Identify which cell holds the provided text, then report its (X, Y) central coordinate. 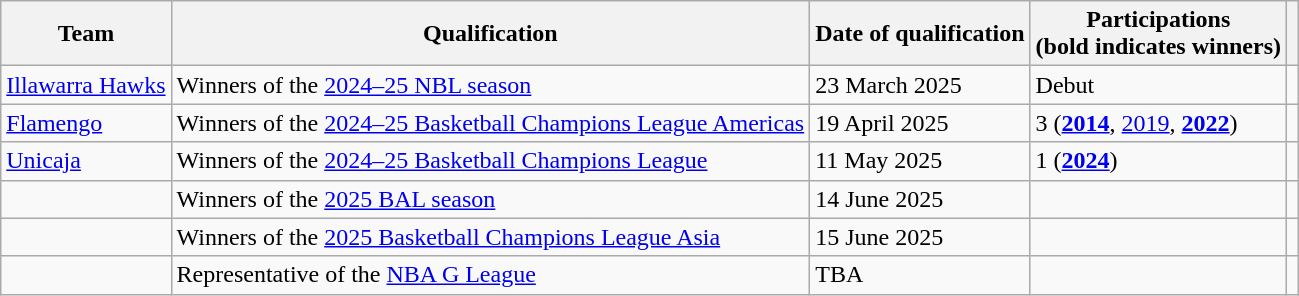
3 (2014, 2019, 2022) (1158, 123)
Winners of the 2025 BAL season (490, 199)
Participations(bold indicates winners) (1158, 34)
Illawarra Hawks (86, 85)
Qualification (490, 34)
Winners of the 2025 Basketball Champions League Asia (490, 237)
14 June 2025 (920, 199)
Winners of the 2024–25 Basketball Champions League Americas (490, 123)
Representative of the NBA G League (490, 275)
15 June 2025 (920, 237)
19 April 2025 (920, 123)
Flamengo (86, 123)
Winners of the 2024–25 NBL season (490, 85)
Unicaja (86, 161)
Debut (1158, 85)
TBA (920, 275)
Team (86, 34)
Date of qualification (920, 34)
11 May 2025 (920, 161)
1 (2024) (1158, 161)
23 March 2025 (920, 85)
Winners of the 2024–25 Basketball Champions League (490, 161)
